Determine the (X, Y) coordinate at the center of the cell enclosing the given text.  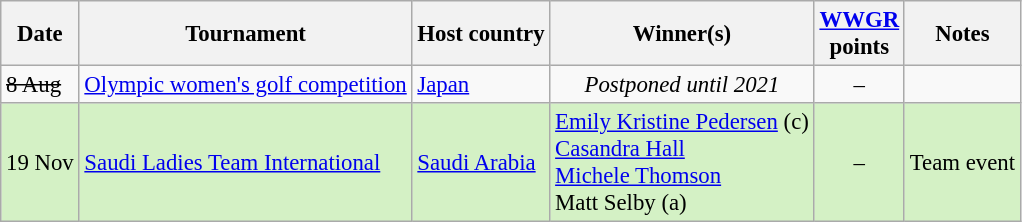
Olympic women's golf competition (246, 85)
Emily Kristine Pedersen (c) Casandra Hall Michele Thomson Matt Selby (a) (682, 162)
Notes (962, 34)
19 Nov (40, 162)
Saudi Ladies Team International (246, 162)
WWGRpoints (859, 34)
Host country (481, 34)
Winner(s) (682, 34)
Tournament (246, 34)
Japan (481, 85)
8 Aug (40, 85)
Postponed until 2021 (682, 85)
Saudi Arabia (481, 162)
Team event (962, 162)
Date (40, 34)
